Find where the given text appears and provide that cell's center as (X, Y) coordinate. 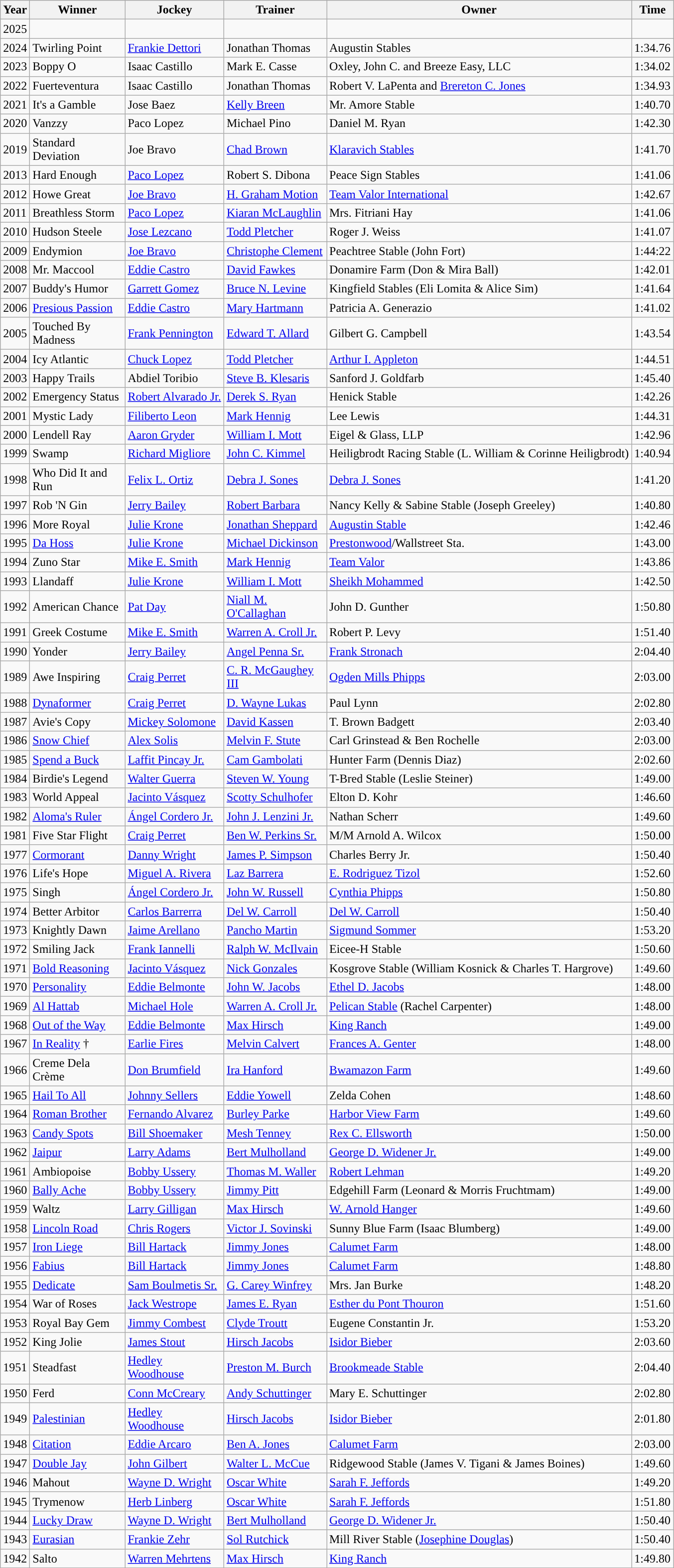
1:42.26 (653, 397)
Ethel D. Jacobs (479, 987)
Christophe Clement (275, 251)
2004 (15, 359)
Peace Sign Stables (479, 175)
Oxley, John C. and Breeze Easy, LLC (479, 67)
1:51.40 (653, 633)
American Chance (78, 607)
Kiaran McLaughlin (275, 213)
Sam Boulmetis Sr. (174, 1285)
Team Valor International (479, 194)
Sigmund Sommer (479, 930)
Michael Hole (174, 1006)
1988 (15, 703)
1971 (15, 968)
Daniel M. Ryan (479, 124)
Alex Solis (174, 741)
1:52.60 (653, 873)
Don Brumfield (174, 1070)
Ben A. Jones (275, 1444)
1:41.70 (653, 149)
Hunter Farm (Dennis Diaz) (479, 760)
1987 (15, 722)
1992 (15, 607)
1:44:22 (653, 251)
Thomas M. Waller (275, 1171)
Mrs. Fitriani Hay (479, 213)
John W. Russell (275, 892)
2007 (15, 289)
John W. Jacobs (275, 987)
Jimmy Pitt (275, 1190)
Cynthia Phipps (479, 892)
Larry Gilligan (174, 1209)
Johnny Sellers (174, 1095)
1964 (15, 1114)
Mickey Solomone (174, 722)
Melvin F. Stute (275, 741)
Year (15, 10)
Mystic Lady (78, 416)
1:41.07 (653, 232)
Vanzzy (78, 124)
Eugene Constantin Jr. (479, 1323)
1981 (15, 835)
Walter L. McCue (275, 1463)
Frances A. Genter (479, 1044)
Standard Deviation (78, 149)
2021 (15, 105)
1947 (15, 1463)
Mesh Tenney (275, 1133)
1989 (15, 677)
1965 (15, 1095)
Victor J. Sovinski (275, 1228)
In Reality † (78, 1044)
Mary Hartmann (275, 308)
1:48.20 (653, 1285)
1983 (15, 797)
G. Carey Winfrey (275, 1285)
1:49.80 (653, 1559)
Richard Migliore (174, 454)
2:02.60 (653, 760)
2002 (15, 397)
Personality (78, 987)
1955 (15, 1285)
1958 (15, 1228)
Pancho Martin (275, 930)
1:46.60 (653, 797)
1:42.50 (653, 581)
1:48.60 (653, 1095)
Cormorant (78, 854)
Gilbert G. Campbell (479, 334)
1953 (15, 1323)
Knightly Dawn (78, 930)
2000 (15, 435)
Fuerteventura (78, 86)
Five Star Flight (78, 835)
Laz Barrera (275, 873)
Frank Stronach (479, 652)
1967 (15, 1044)
Herb Linberg (174, 1501)
2:01.80 (653, 1419)
Angel Penna Sr. (275, 652)
1:51.60 (653, 1304)
James P. Simpson (275, 854)
Twirling Point (78, 48)
Brookmeade Stable (479, 1368)
Waltz (78, 1209)
1952 (15, 1342)
1956 (15, 1266)
Breathless Storm (78, 213)
Eicee-H Stable (479, 949)
Bwamazon Farm (479, 1070)
1970 (15, 987)
1999 (15, 454)
1973 (15, 930)
1:43.54 (653, 334)
1975 (15, 892)
John J. Lenzini Jr. (275, 816)
1998 (15, 479)
Smiling Jack (78, 949)
Roman Brother (78, 1114)
Ralph W. McIlvain (275, 949)
1:43.00 (653, 543)
Mary E. Schuttinger (479, 1393)
Frank Pennington (174, 334)
Ambiopoise (78, 1171)
David Fawkes (275, 270)
Danny Wright (174, 854)
Winner (78, 10)
1:34.93 (653, 86)
1949 (15, 1419)
Hudson Steele (78, 232)
Zelda Cohen (479, 1095)
Jockey (174, 10)
Esther du Pont Thouron (479, 1304)
Chuck Lopez (174, 359)
Emergency Status (78, 397)
1948 (15, 1444)
Lee Lewis (479, 416)
Palestinian (78, 1419)
Preston M. Burch (275, 1368)
1996 (15, 524)
Laffit Pincay Jr. (174, 760)
1984 (15, 779)
Miguel A. Rivera (174, 873)
1961 (15, 1171)
1:42.01 (653, 270)
War of Roses (78, 1304)
1:41.02 (653, 308)
2024 (15, 48)
Kingfield Stables (Eli Lomita & Alice Sim) (479, 289)
Iron Liege (78, 1247)
Salto (78, 1559)
Lendell Ray (78, 435)
John Gilbert (174, 1463)
Endymion (78, 251)
Peachtree Stable (John Fort) (479, 251)
Melvin Calvert (275, 1044)
Eddie Yowell (275, 1095)
Frank Iannelli (174, 949)
Augustin Stables (479, 48)
1:34.76 (653, 48)
Life's Hope (78, 873)
Robert Barbara (275, 505)
Roger J. Weiss (479, 232)
Bold Reasoning (78, 968)
2022 (15, 86)
Robert S. Dibona (275, 175)
Boppy O (78, 67)
Mr. Amore Stable (479, 105)
Frankie Dettori (174, 48)
1:44.51 (653, 359)
1:42.46 (653, 524)
1982 (15, 816)
Robert V. LaPenta and Brereton C. Jones (479, 86)
Abdiel Toribio (174, 378)
Larry Adams (174, 1152)
1974 (15, 911)
Paul Lynn (479, 703)
2005 (15, 334)
James E. Ryan (275, 1304)
Heiligbrodt Racing Stable (L. William & Corinne Heiligbrodt) (479, 454)
Michael Dickinson (275, 543)
Buddy's Humor (78, 289)
Dynaformer (78, 703)
Harbor View Farm (479, 1114)
Eigel & Glass, LLP (479, 435)
Greek Costume (78, 633)
2011 (15, 213)
Spend a Buck (78, 760)
1:51.80 (653, 1501)
Sol Rutchick (275, 1539)
Aaron Gryder (174, 435)
Happy Trails (78, 378)
Nick Gonzales (275, 968)
1954 (15, 1304)
Edward T. Allard (275, 334)
1:41.20 (653, 479)
Jose Lezcano (174, 232)
Elton D. Kohr (479, 797)
1944 (15, 1520)
Patricia A. Generazio (479, 308)
1968 (15, 1025)
James Stout (174, 1342)
1:40.80 (653, 505)
Rex C. Ellsworth (479, 1133)
1957 (15, 1247)
Pelican Stable (Rachel Carpenter) (479, 1006)
2023 (15, 67)
Sanford J. Goldfarb (479, 378)
Scotty Schulhofer (275, 797)
Birdie's Legend (78, 779)
Da Hoss (78, 543)
Conn McCreary (174, 1393)
Al Hattab (78, 1006)
T-Bred Stable (Leslie Steiner) (479, 779)
It's a Gamble (78, 105)
Arthur I. Appleton (479, 359)
Aloma's Ruler (78, 816)
1960 (15, 1190)
Robert Alvarado Jr. (174, 397)
Hail To All (78, 1095)
1963 (15, 1133)
1990 (15, 652)
Jonathan Sheppard (275, 524)
Mill River Stable (Josephine Douglas) (479, 1539)
Augustin Stable (479, 524)
Warren Mehrtens (174, 1559)
Niall M. O'Callaghan (275, 607)
Walter Guerra (174, 779)
Sunny Blue Farm (Isaac Blumberg) (479, 1228)
Team Valor (479, 562)
1:42.30 (653, 124)
1:44.31 (653, 416)
Eurasian (78, 1539)
2013 (15, 175)
Presious Passion (78, 308)
T. Brown Badgett (479, 722)
Hard Enough (78, 175)
2:03.60 (653, 1342)
Frankie Zehr (174, 1539)
Bally Ache (78, 1190)
2020 (15, 124)
Pat Day (174, 607)
John D. Gunther (479, 607)
Edgehill Farm (Leonard & Morris Fruchtmam) (479, 1190)
Filiberto Leon (174, 416)
Nathan Scherr (479, 816)
Chris Rogers (174, 1228)
2010 (15, 232)
Touched By Madness (78, 334)
1951 (15, 1368)
1:42.96 (653, 435)
David Kassen (275, 722)
Mrs. Jan Burke (479, 1285)
Double Jay (78, 1463)
Steven W. Young (275, 779)
Trymenow (78, 1501)
Garrett Gomez (174, 289)
Royal Bay Gem (78, 1323)
1962 (15, 1152)
1943 (15, 1539)
1994 (15, 562)
Andy Schuttinger (275, 1393)
Donamire Farm (Don & Mira Ball) (479, 270)
Earlie Fires (174, 1044)
Howe Great (78, 194)
1:41.64 (653, 289)
C. R. McGaughey III (275, 677)
Ridgewood Stable (James V. Tigani & James Boines) (479, 1463)
Fernando Alvarez (174, 1114)
Mr. Maccool (78, 270)
Klaravich Stables (479, 149)
Sheikh Mohammed (479, 581)
Better Arbitor (78, 911)
1:40.70 (653, 105)
More Royal (78, 524)
Citation (78, 1444)
Nancy Kelly & Sabine Stable (Joseph Greeley) (479, 505)
Icy Atlantic (78, 359)
Llandaff (78, 581)
2025 (15, 29)
Jimmy Combest (174, 1323)
Derek S. Ryan (275, 397)
Kelly Breen (275, 105)
Dedicate (78, 1285)
King Jolie (78, 1342)
1972 (15, 949)
1997 (15, 505)
1995 (15, 543)
Jaime Arellano (174, 930)
Clyde Troutt (275, 1323)
Lincoln Road (78, 1228)
1:43.86 (653, 562)
Jack Westrope (174, 1304)
Robert Lehman (479, 1171)
2006 (15, 308)
Bill Shoemaker (174, 1133)
1:40.94 (653, 454)
1985 (15, 760)
1993 (15, 581)
Henick Stable (479, 397)
1986 (15, 741)
Who Did It and Run (78, 479)
Trainer (275, 10)
Mark E. Casse (275, 67)
Eddie Arcaro (174, 1444)
Robert P. Levy (479, 633)
Charles Berry Jr. (479, 854)
Singh (78, 892)
Cam Gambolati (275, 760)
1959 (15, 1209)
1942 (15, 1559)
Avie's Copy (78, 722)
Out of the Way (78, 1025)
1:42.67 (653, 194)
Chad Brown (275, 149)
Prestonwood/Wallstreet Sta. (479, 543)
Jaipur (78, 1152)
1976 (15, 873)
Mahout (78, 1482)
Rob 'N Gin (78, 505)
2019 (15, 149)
Michael Pino (275, 124)
1950 (15, 1393)
W. Arnold Hanger (479, 1209)
1946 (15, 1482)
Steve B. Klesaris (275, 378)
Ben W. Perkins Sr. (275, 835)
Carl Grinstead & Ben Rochelle (479, 741)
2009 (15, 251)
Lucky Draw (78, 1520)
Candy Spots (78, 1133)
World Appeal (78, 797)
2001 (15, 416)
Ogden Mills Phipps (479, 677)
1977 (15, 854)
Creme Dela Crème (78, 1070)
M/M Arnold A. Wilcox (479, 835)
Bruce N. Levine (275, 289)
1:34.02 (653, 67)
Time (653, 10)
John C. Kimmel (275, 454)
1:48.80 (653, 1266)
Owner (479, 10)
1:45.40 (653, 378)
Fabius (78, 1266)
Zuno Star (78, 562)
Yonder (78, 652)
Ira Hanford (275, 1070)
Ferd (78, 1393)
1:50.60 (653, 949)
1991 (15, 633)
2:03.40 (653, 722)
2008 (15, 270)
Burley Parke (275, 1114)
D. Wayne Lukas (275, 703)
2012 (15, 194)
1966 (15, 1070)
Kosgrove Stable (William Kosnick & Charles T. Hargrove) (479, 968)
1969 (15, 1006)
E. Rodriguez Tizol (479, 873)
1945 (15, 1501)
Swamp (78, 454)
Awe Inspiring (78, 677)
Jose Baez (174, 105)
Felix L. Ortiz (174, 479)
Snow Chief (78, 741)
Carlos Barrerra (174, 911)
2003 (15, 378)
Steadfast (78, 1368)
H. Graham Motion (275, 194)
